Output the [x, y] coordinate of the center of the cell containing the given text.  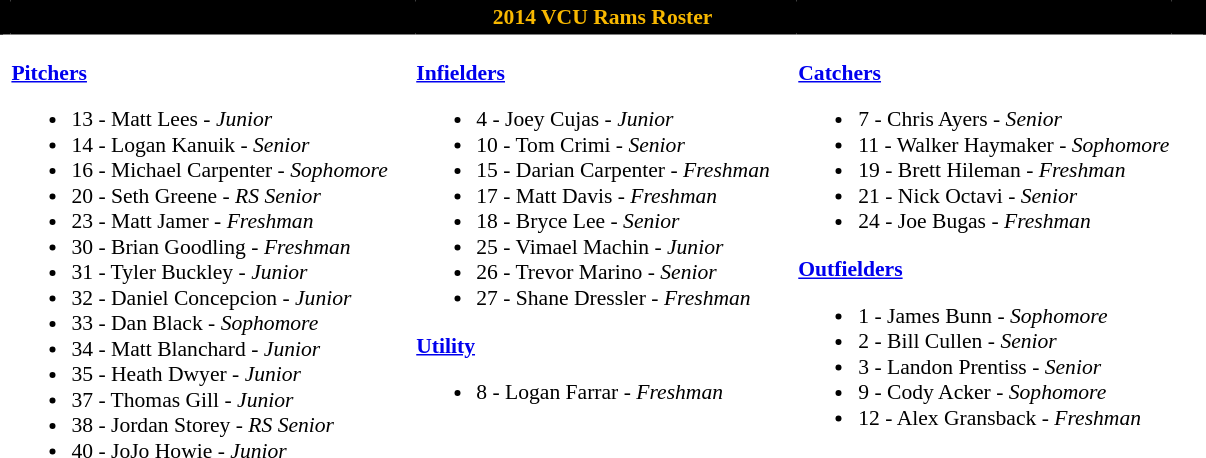
2014 VCU Rams Roster [603, 18]
